Return the (x, y) coordinate for the center point of the cell that contains the specified text.  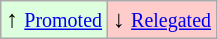
↓ Relegated (162, 20)
↑ Promoted (54, 20)
